Provide the (x, y) coordinate of the cell's center where the given text is located.  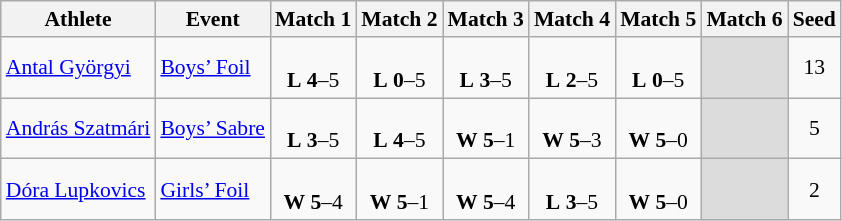
Antal Györgyi (78, 68)
Match 6 (744, 19)
Athlete (78, 19)
Event (212, 19)
Boys’ Sabre (212, 128)
W 5–3 (572, 128)
5 (814, 128)
Match 5 (658, 19)
Dóra Lupkovics (78, 190)
2 (814, 190)
András Szatmári (78, 128)
Match 4 (572, 19)
13 (814, 68)
Match 1 (313, 19)
Match 2 (399, 19)
L 2–5 (572, 68)
Match 3 (486, 19)
Boys’ Foil (212, 68)
Girls’ Foil (212, 190)
Seed (814, 19)
